Search for the cell housing the specified text and yield its (x, y) center coordinate. 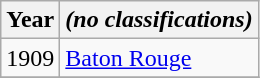
Year (30, 20)
Baton Rouge (159, 58)
1909 (30, 58)
(no classifications) (159, 20)
